Search for the cell housing the specified text and yield its [x, y] center coordinate. 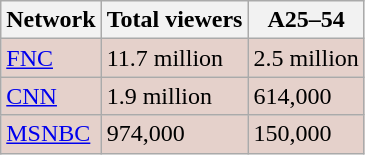
974,000 [174, 134]
CNN [51, 96]
Network [51, 20]
614,000 [306, 96]
1.9 million [174, 96]
150,000 [306, 134]
Total viewers [174, 20]
2.5 million [306, 58]
MSNBC [51, 134]
FNC [51, 58]
11.7 million [174, 58]
A25–54 [306, 20]
